Locate the cell with the specified text and output its (x, y) center coordinate. 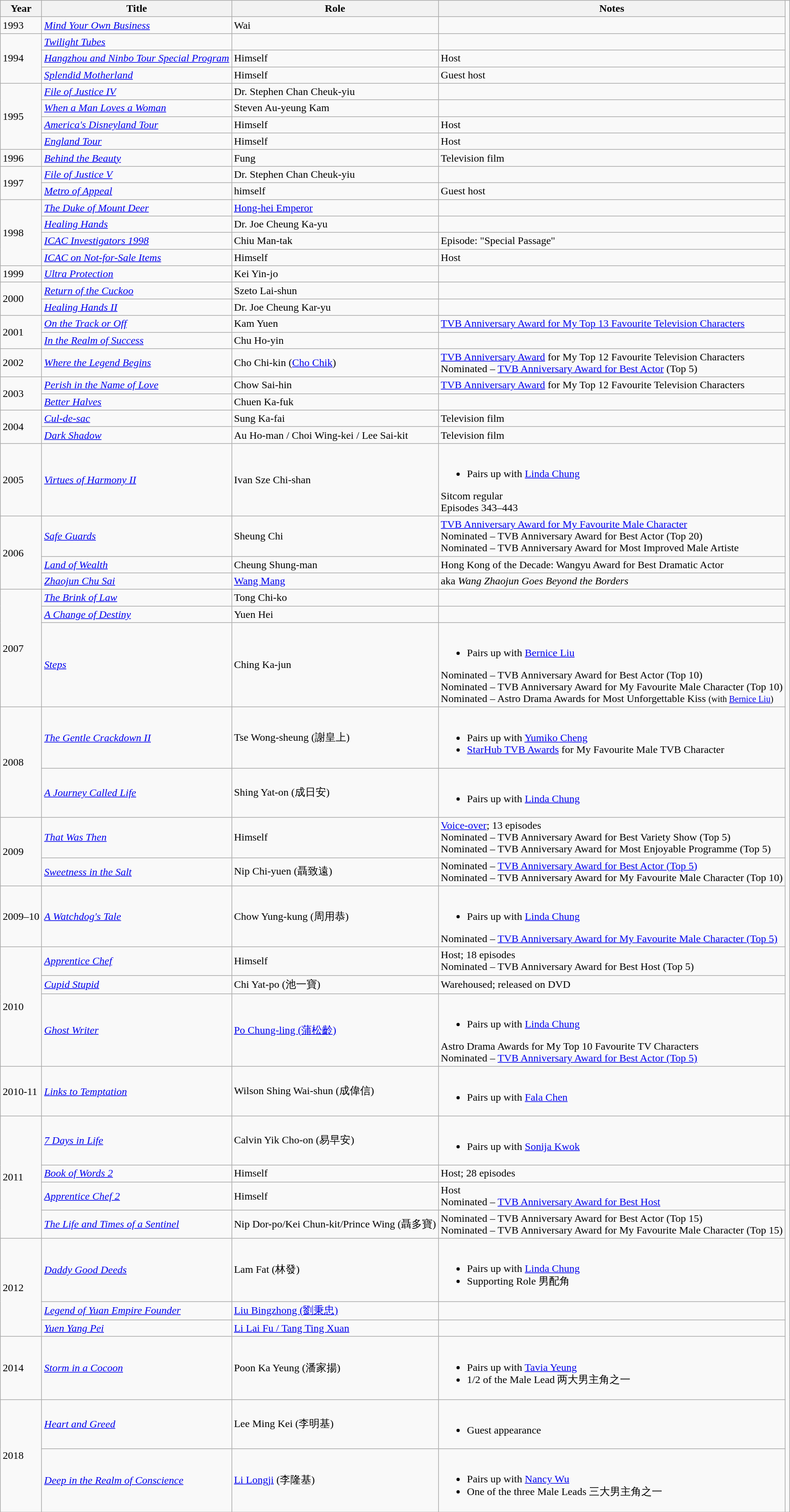
Wang Mang (335, 581)
Shing Yat-on (成日安) (335, 793)
Episode: "Special Passage" (612, 241)
Pairs up with Tavia Yeung1/2 of the Male Lead 两大男主角之一 (612, 1368)
2009 (21, 851)
On the Track or Off (137, 324)
2005 (21, 479)
The Gentle Crackdown II (137, 738)
Hong-hei Emperor (335, 208)
Metro of Appeal (137, 191)
File of Justice IV (137, 92)
Mind Your Own Business (137, 25)
ICAC Investigators 1998 (137, 241)
Better Halves (137, 402)
1995 (21, 116)
Li Longji (李隆基) (335, 1481)
Ghost Writer (137, 1030)
2018 (21, 1456)
Host; 18 episodesNominated – TVB Anniversary Award for Best Host (Top 5) (612, 961)
Kei Yin-jo (335, 274)
Nip Chi-yuen (聶致遠) (335, 871)
File of Justice V (137, 174)
Cheung Shung-man (335, 564)
Steven Au-yeung Kam (335, 108)
HostNominated – TVB Anniversary Award for Best Host (612, 1196)
The Duke of Mount Deer (137, 208)
2003 (21, 393)
Chow Sai-hin (335, 385)
Dr. Joe Cheung Ka-yu (335, 224)
Legend of Yuan Empire Founder (137, 1311)
aka Wang Zhaojun Goes Beyond the Borders (612, 581)
himself (335, 191)
The Brink of Law (137, 598)
The Life and Times of a Sentinel (137, 1224)
Nominated – TVB Anniversary Award for Best Actor (Top 5)Nominated – TVB Anniversary Award for My Favourite Male Character (Top 10) (612, 871)
Warehoused; released on DVD (612, 985)
1994 (21, 58)
Li Lai Fu / Tang Ting Xuan (335, 1328)
Pairs up with Linda ChungAstro Drama Awards for My Top 10 Favourite TV CharactersNominated – TVB Anniversary Award for Best Actor (Top 5) (612, 1030)
Pairs up with Sonija Kwok (612, 1141)
Chiu Man-tak (335, 241)
Lam Fat (林發) (335, 1270)
Au Ho-man / Choi Wing-kei / Lee Sai-kit (335, 435)
Land of Wealth (137, 564)
Yuen Hei (335, 614)
Perish in the Name of Love (137, 385)
1998 (21, 233)
Poon Ka Yeung (潘家揚) (335, 1368)
Links to Temptation (137, 1091)
Po Chung-ling (蒲松齡) (335, 1030)
Chu Ho-yin (335, 340)
Daddy Good Deeds (137, 1270)
Tse Wong-sheung (謝皇上) (335, 738)
Chi Yat-po (池一寶) (335, 985)
Pairs up with Linda Chung (612, 793)
2000 (21, 299)
Pairs up with Linda ChungSitcom regularEpisodes 343–443 (612, 479)
Nip Dor-po/Kei Chun-kit/Prince Wing (聶多寶) (335, 1224)
Cul-de-sac (137, 418)
Year (21, 9)
Zhaojun Chu Sai (137, 581)
1993 (21, 25)
Book of Words 2 (137, 1173)
2010 (21, 1007)
When a Man Loves a Woman (137, 108)
Sung Ka-fai (335, 418)
2007 (21, 648)
Kam Yuen (335, 324)
England Tour (137, 141)
Splendid Motherland (137, 75)
ICAC on Not-for-Sale Items (137, 258)
Pairs up with Nancy WuOne of the three Male Leads 三大男主角之一 (612, 1481)
2011 (21, 1177)
Apprentice Chef 2 (137, 1196)
Virtues of Harmony II (137, 479)
Sweetness in the Salt (137, 871)
2009–10 (21, 916)
Role (335, 9)
That Was Then (137, 837)
Heart and Greed (137, 1424)
Ivan Sze Chi-shan (335, 479)
2004 (21, 427)
1996 (21, 158)
A Journey Called Life (137, 793)
Healing Hands II (137, 307)
Tong Chi-ko (335, 598)
2002 (21, 363)
Pairs up with Yumiko ChengStarHub TVB Awards for My Favourite Male TVB Character (612, 738)
Ching Ka-jun (335, 665)
2014 (21, 1368)
Safe Guards (137, 536)
America's Disneyland Tour (137, 125)
Yuen Yang Pei (137, 1328)
TVB Anniversary Award for My Top 12 Favourite Television Characters (612, 385)
Twilight Tubes (137, 42)
Cho Chi-kin (Cho Chik) (335, 363)
Guest appearance (612, 1424)
Deep in the Realm of Conscience (137, 1481)
Chow Yung-kung (周用恭) (335, 916)
Szeto Lai-shun (335, 291)
Cupid Stupid (137, 985)
1999 (21, 274)
In the Realm of Success (137, 340)
Title (137, 9)
Dr. Joe Cheung Kar-yu (335, 307)
Where the Legend Begins (137, 363)
Hangzhou and Ninbo Tour Special Program (137, 58)
Wai (335, 25)
Pairs up with Fala Chen (612, 1091)
2012 (21, 1287)
Healing Hands (137, 224)
2010-11 (21, 1091)
Steps (137, 665)
Apprentice Chef (137, 961)
Dark Shadow (137, 435)
Host; 28 episodes (612, 1173)
Liu Bingzhong (劉秉忠) (335, 1311)
Pairs up with Linda ChungNominated – TVB Anniversary Award for My Favourite Male Character (Top 5) (612, 916)
Wilson Shing Wai-shun (成偉信) (335, 1091)
Return of the Cuckoo (137, 291)
Behind the Beauty (137, 158)
2006 (21, 553)
Lee Ming Kei (李明基) (335, 1424)
Storm in a Cocoon (137, 1368)
Chuen Ka-fuk (335, 402)
Fung (335, 158)
Notes (612, 9)
7 Days in Life (137, 1141)
Calvin Yik Cho-on (易早安) (335, 1141)
1997 (21, 183)
A Watchdog's Tale (137, 916)
Pairs up with Linda ChungSupporting Role 男配角 (612, 1270)
A Change of Destiny (137, 614)
Ultra Protection (137, 274)
TVB Anniversary Award for My Top 13 Favourite Television Characters (612, 324)
Sheung Chi (335, 536)
TVB Anniversary Award for My Top 12 Favourite Television CharactersNominated – TVB Anniversary Award for Best Actor (Top 5) (612, 363)
2008 (21, 763)
2001 (21, 332)
Nominated – TVB Anniversary Award for Best Actor (Top 15)Nominated – TVB Anniversary Award for My Favourite Male Character (Top 15) (612, 1224)
Hong Kong of the Decade: Wangyu Award for Best Dramatic Actor (612, 564)
